Determine the (X, Y) coordinate at the center of the cell enclosing the given text.  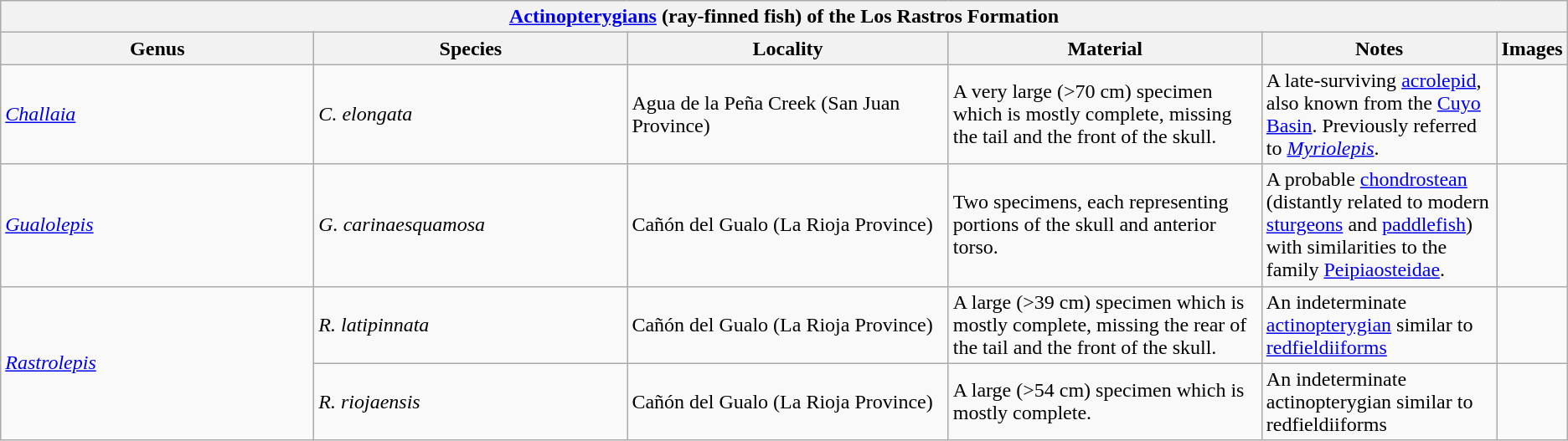
A probable chondrostean (distantly related to modern sturgeons and paddlefish) with similarities to the family Peipiaosteidae. (1379, 225)
Agua de la Peña Creek (San Juan Province) (787, 114)
A large (>54 cm) specimen which is mostly complete. (1105, 402)
Species (471, 49)
G. carinaesquamosa (471, 225)
Gualolepis (157, 225)
Locality (787, 49)
Genus (157, 49)
A late-surviving acrolepid, also known from the Cuyo Basin. Previously referred to Myriolepis. (1379, 114)
Material (1105, 49)
R. latipinnata (471, 325)
C. elongata (471, 114)
A very large (>70 cm) specimen which is mostly complete, missing the tail and the front of the skull. (1105, 114)
Challaia (157, 114)
A large (>39 cm) specimen which is mostly complete, missing the rear of the tail and the front of the skull. (1105, 325)
Notes (1379, 49)
Rastrolepis (157, 363)
Two specimens, each representing portions of the skull and anterior torso. (1105, 225)
Actinopterygians (ray-finned fish) of the Los Rastros Formation (784, 17)
Images (1532, 49)
R. riojaensis (471, 402)
